Extract the (x, y) coordinate from the center of the cell holding the provided text.  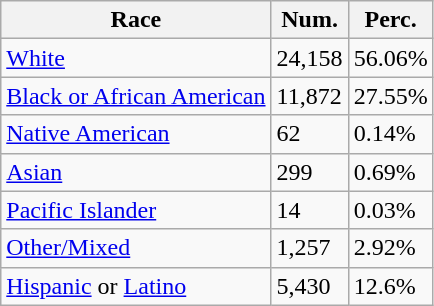
Other/Mixed (136, 248)
1,257 (310, 248)
62 (310, 134)
Native American (136, 134)
0.14% (390, 134)
Num. (310, 20)
12.6% (390, 286)
5,430 (310, 286)
Race (136, 20)
0.69% (390, 172)
Asian (136, 172)
299 (310, 172)
0.03% (390, 210)
14 (310, 210)
11,872 (310, 96)
Black or African American (136, 96)
Pacific Islander (136, 210)
56.06% (390, 58)
2.92% (390, 248)
27.55% (390, 96)
Perc. (390, 20)
Hispanic or Latino (136, 286)
White (136, 58)
24,158 (310, 58)
